Locate the cell with the specified text and output its [X, Y] center coordinate. 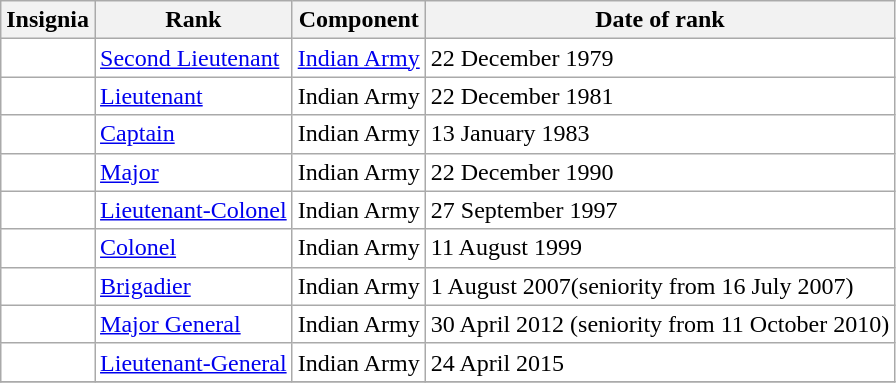
Major [194, 172]
13 January 1983 [660, 134]
Brigadier [194, 286]
22 December 1990 [660, 172]
Rank [194, 20]
30 April 2012 (seniority from 11 October 2010) [660, 324]
1 August 2007(seniority from 16 July 2007) [660, 286]
27 September 1997 [660, 210]
Captain [194, 134]
Date of rank [660, 20]
Lieutenant [194, 96]
Colonel [194, 248]
24 April 2015 [660, 362]
Lieutenant-Colonel [194, 210]
Lieutenant-General [194, 362]
Insignia [48, 20]
Major General [194, 324]
Component [358, 20]
Second Lieutenant [194, 58]
22 December 1981 [660, 96]
11 August 1999 [660, 248]
22 December 1979 [660, 58]
